Extract the (x, y) coordinate from the center of the cell holding the provided text.  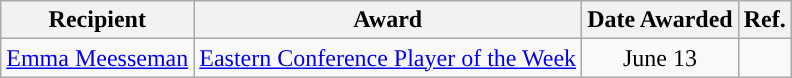
Recipient (98, 20)
June 13 (660, 58)
Emma Meesseman (98, 58)
Eastern Conference Player of the Week (388, 58)
Ref. (764, 20)
Award (388, 20)
Date Awarded (660, 20)
